Pinpoint the cell where the given text exists, returning its [x, y] midpoint coordinate. 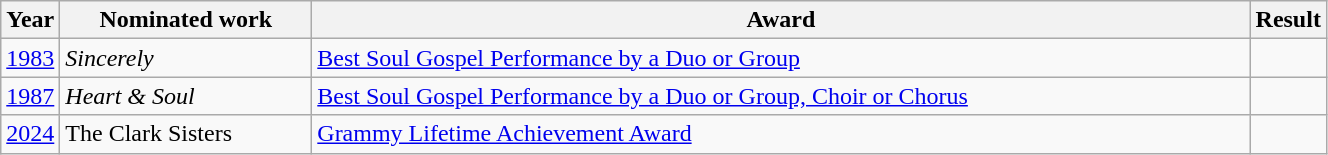
1987 [30, 96]
1983 [30, 58]
Sincerely [186, 58]
Best Soul Gospel Performance by a Duo or Group [781, 58]
Heart & Soul [186, 96]
2024 [30, 134]
Best Soul Gospel Performance by a Duo or Group, Choir or Chorus [781, 96]
Result [1288, 20]
Award [781, 20]
Year [30, 20]
Nominated work [186, 20]
Grammy Lifetime Achievement Award [781, 134]
The Clark Sisters [186, 134]
